Provide the [X, Y] coordinate of the cell's center where the given text is located.  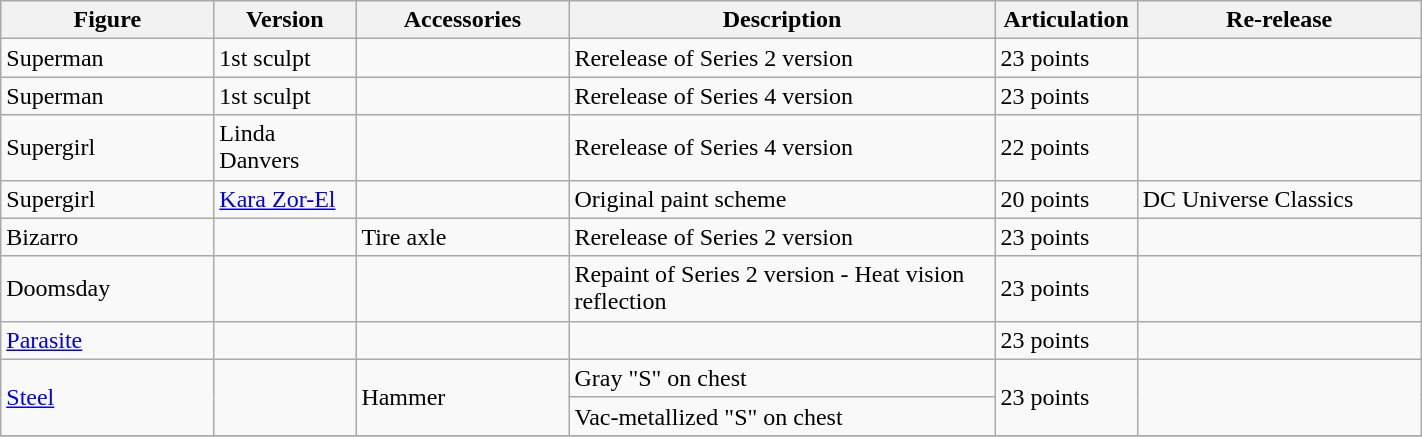
Tire axle [462, 237]
22 points [1066, 148]
Accessories [462, 20]
Original paint scheme [782, 199]
Re-release [1279, 20]
Description [782, 20]
Doomsday [108, 288]
Linda Danvers [285, 148]
Articulation [1066, 20]
Repaint of Series 2 version - Heat vision reflection [782, 288]
Version [285, 20]
20 points [1066, 199]
Steel [108, 397]
DC Universe Classics [1279, 199]
Kara Zor-El [285, 199]
Vac-metallized "S" on chest [782, 416]
Gray "S" on chest [782, 378]
Figure [108, 20]
Hammer [462, 397]
Bizarro [108, 237]
Parasite [108, 340]
